Determine the (X, Y) coordinate at the center of the cell enclosing the given text.  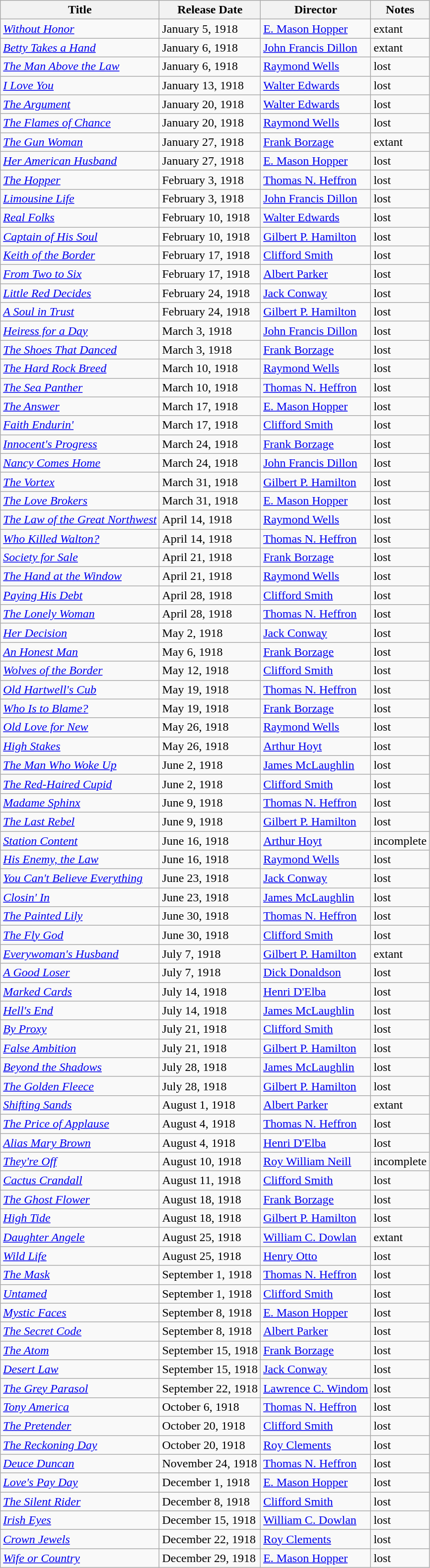
Marked Cards (80, 992)
Everywoman's Husband (80, 954)
Her American Husband (80, 161)
Cactus Crandall (80, 1181)
December 22, 1918 (210, 1539)
Shifting Sands (80, 1105)
Nancy Comes Home (80, 463)
August 1, 1918 (210, 1105)
The Secret Code (80, 1331)
The Love Brokers (80, 501)
The Law of the Great Northwest (80, 519)
Release Date (210, 10)
Untamed (80, 1294)
The Pretender (80, 1426)
Her Decision (80, 633)
A Good Loser (80, 973)
Captain of His Soul (80, 237)
Innocent's Progress (80, 444)
Betty Takes a Hand (80, 48)
The Last Rebel (80, 821)
Dick Donaldson (316, 973)
Roy William Neill (316, 1162)
The Hopper (80, 180)
Tony America (80, 1407)
Irish Eyes (80, 1520)
Crown Jewels (80, 1539)
The Gun Woman (80, 142)
Beyond the Shadows (80, 1067)
A Soul in Trust (80, 312)
The Ghost Flower (80, 1199)
The Silent Rider (80, 1502)
Paying His Debt (80, 595)
Hell's End (80, 1010)
December 8, 1918 (210, 1502)
I Love You (80, 85)
The Golden Fleece (80, 1086)
The Shoes That Danced (80, 350)
Alias Mary Brown (80, 1142)
Love's Pay Day (80, 1483)
Wife or Country (80, 1558)
Faith Endurin' (80, 425)
Wild Life (80, 1256)
Society for Sale (80, 558)
The Painted Lily (80, 916)
The Reckoning Day (80, 1445)
The Fly God (80, 935)
Henry Otto (316, 1256)
His Enemy, the Law (80, 860)
Deuce Duncan (80, 1464)
December 15, 1918 (210, 1520)
October 6, 1918 (210, 1407)
Wolves of the Border (80, 671)
The Sea Panther (80, 387)
From Two to Six (80, 274)
Madame Sphinx (80, 803)
November 24, 1918 (210, 1464)
January 5, 1918 (210, 29)
Director (316, 10)
May 2, 1918 (210, 633)
The Hard Rock Breed (80, 369)
Keith of the Border (80, 255)
The Argument (80, 104)
The Red-Haired Cupid (80, 784)
August 10, 1918 (210, 1162)
The Price of Applause (80, 1124)
The Mask (80, 1275)
Notes (400, 10)
Daughter Angele (80, 1237)
Little Red Decides (80, 293)
Mystic Faces (80, 1313)
The Vortex (80, 482)
Real Folks (80, 217)
May 12, 1918 (210, 671)
December 1, 1918 (210, 1483)
High Stakes (80, 746)
By Proxy (80, 1029)
The Atom (80, 1350)
May 6, 1918 (210, 652)
The Flames of Chance (80, 123)
False Ambition (80, 1048)
December 29, 1918 (210, 1558)
Old Love for New (80, 727)
The Lonely Woman (80, 614)
You Can't Believe Everything (80, 878)
Without Honor (80, 29)
They're Off (80, 1162)
Lawrence C. Windom (316, 1388)
The Grey Parasol (80, 1388)
Limousine Life (80, 198)
Closin' In (80, 897)
The Man Above the Law (80, 66)
September 22, 1918 (210, 1388)
January 13, 1918 (210, 85)
Title (80, 10)
Station Content (80, 841)
The Man Who Woke Up (80, 765)
The Hand at the Window (80, 576)
Heiress for a Day (80, 331)
Who Is to Blame? (80, 708)
Desert Law (80, 1369)
High Tide (80, 1218)
Who Killed Walton? (80, 538)
An Honest Man (80, 652)
Old Hartwell's Cub (80, 690)
The Answer (80, 406)
August 11, 1918 (210, 1181)
